Return the (X, Y) coordinate for the center point of the cell that contains the specified text.  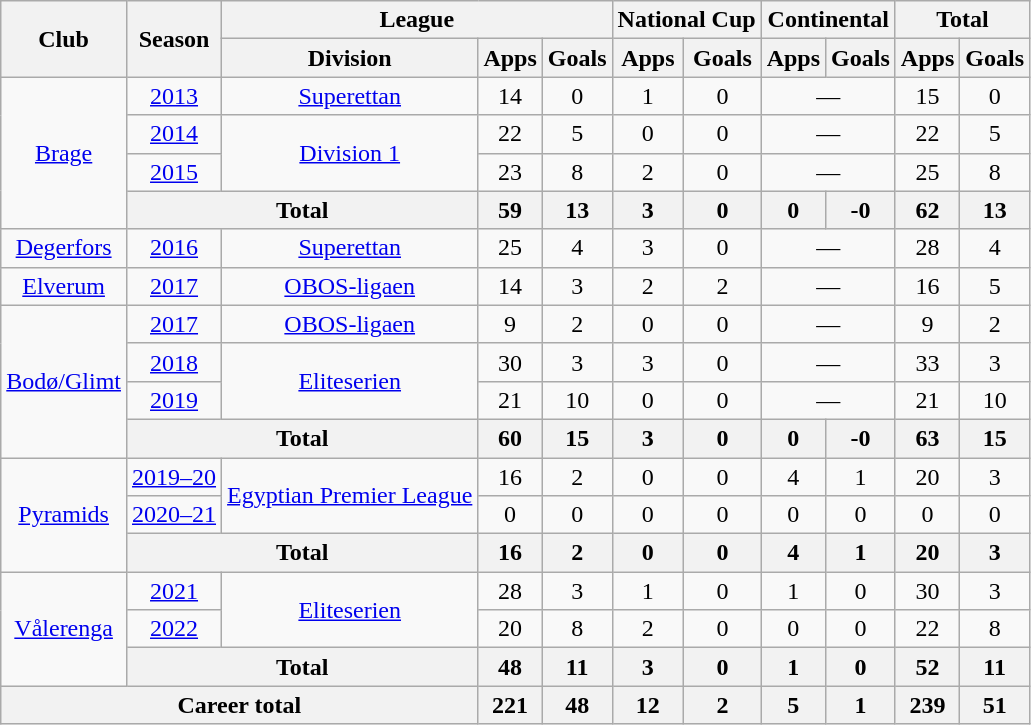
12 (648, 705)
Career total (240, 705)
63 (927, 438)
2019–20 (174, 477)
33 (927, 362)
59 (510, 210)
239 (927, 705)
Bodø/Glimt (64, 381)
2013 (174, 96)
Continental (828, 20)
Egyptian Premier League (350, 496)
2022 (174, 629)
League (417, 20)
51 (995, 705)
2015 (174, 172)
Club (64, 39)
Degerfors (64, 248)
52 (927, 667)
221 (510, 705)
62 (927, 210)
2016 (174, 248)
National Cup (686, 20)
Pyramids (64, 515)
Brage (64, 153)
Division 1 (350, 153)
Elverum (64, 286)
2020–21 (174, 515)
2019 (174, 400)
Season (174, 39)
23 (510, 172)
2018 (174, 362)
Vålerenga (64, 629)
Division (350, 58)
2021 (174, 591)
2014 (174, 134)
60 (510, 438)
